Return (x, y) of the center of cell containing provided text 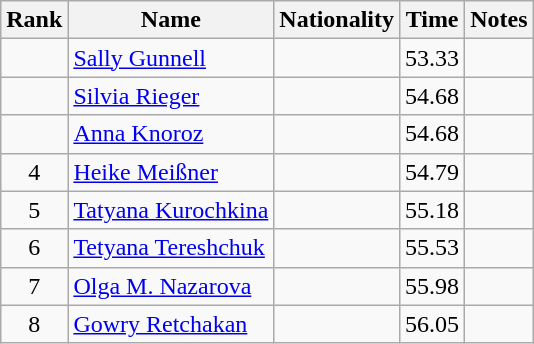
56.05 (432, 324)
Anna Knoroz (171, 134)
4 (34, 172)
Rank (34, 20)
8 (34, 324)
7 (34, 286)
Silvia Rieger (171, 96)
Tetyana Tereshchuk (171, 248)
Name (171, 20)
53.33 (432, 58)
Heike Meißner (171, 172)
Gowry Retchakan (171, 324)
54.79 (432, 172)
Sally Gunnell (171, 58)
Olga M. Nazarova (171, 286)
6 (34, 248)
55.53 (432, 248)
Notes (499, 20)
Tatyana Kurochkina (171, 210)
55.18 (432, 210)
5 (34, 210)
55.98 (432, 286)
Nationality (337, 20)
Time (432, 20)
